Search for the cell housing the specified text and yield its [x, y] center coordinate. 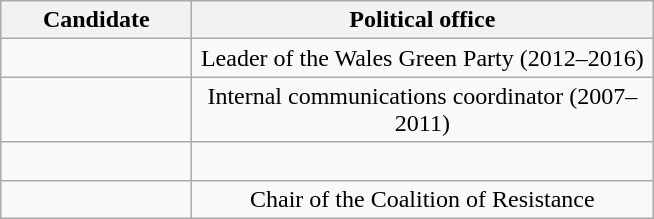
Internal communications coordinator (2007–2011) [422, 110]
Chair of the Coalition of Resistance [422, 199]
Political office [422, 20]
Candidate [96, 20]
Leader of the Wales Green Party (2012–2016) [422, 58]
